Return [X, Y] of the center of cell containing provided text 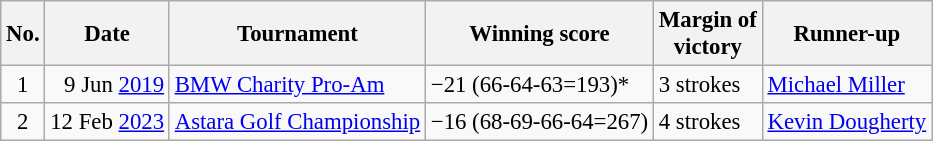
3 strokes [708, 85]
Runner-up [846, 34]
4 strokes [708, 122]
Margin ofvictory [708, 34]
Date [107, 34]
BMW Charity Pro-Am [297, 85]
9 Jun 2019 [107, 85]
Winning score [539, 34]
Astara Golf Championship [297, 122]
−16 (68-69-66-64=267) [539, 122]
Michael Miller [846, 85]
2 [23, 122]
1 [23, 85]
No. [23, 34]
−21 (66-64-63=193)* [539, 85]
Tournament [297, 34]
Kevin Dougherty [846, 122]
12 Feb 2023 [107, 122]
